Pinpoint the cell where the given text exists, returning its (x, y) midpoint coordinate. 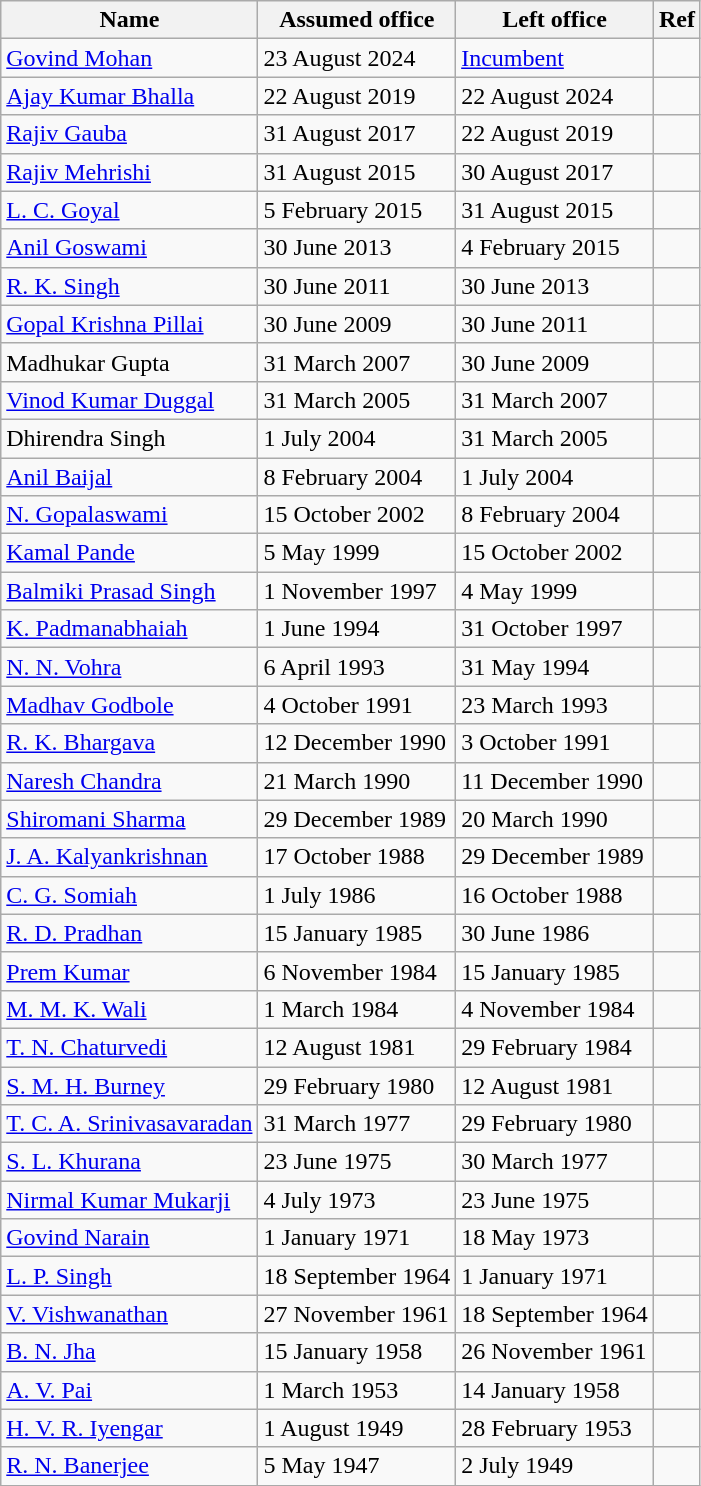
30 June 1986 (555, 933)
T. C. A. Srinivasavaradan (130, 1124)
Rajiv Gauba (130, 134)
31 May 1994 (555, 667)
14 January 1958 (555, 1390)
4 July 1973 (357, 1200)
B. N. Jha (130, 1352)
5 May 1999 (357, 553)
5 May 1947 (357, 1466)
26 November 1961 (555, 1352)
Madhav Godbole (130, 705)
31 October 1997 (555, 629)
1 August 1949 (357, 1428)
Madhukar Gupta (130, 362)
27 November 1961 (357, 1314)
Dhirendra Singh (130, 438)
Ajay Kumar Bhalla (130, 96)
R. K. Singh (130, 286)
Anil Baijal (130, 477)
Left office (555, 20)
Naresh Chandra (130, 781)
S. M. H. Burney (130, 1085)
T. N. Chaturvedi (130, 1047)
6 April 1993 (357, 667)
31 March 1977 (357, 1124)
L. P. Singh (130, 1276)
23 August 2024 (357, 58)
C. G. Somiah (130, 895)
Name (130, 20)
Balmiki Prasad Singh (130, 591)
J. A. Kalyankrishnan (130, 857)
Prem Kumar (130, 971)
Nirmal Kumar Mukarji (130, 1200)
18 May 1973 (555, 1238)
23 March 1993 (555, 705)
R. K. Bhargava (130, 743)
6 November 1984 (357, 971)
31 August 2017 (357, 134)
1 June 1994 (357, 629)
1 July 1986 (357, 895)
20 March 1990 (555, 819)
K. Padmanabhaiah (130, 629)
Shiromani Sharma (130, 819)
1 March 1984 (357, 1009)
A. V. Pai (130, 1390)
N. N. Vohra (130, 667)
V. Vishwanathan (130, 1314)
1 November 1997 (357, 591)
2 July 1949 (555, 1466)
5 February 2015 (357, 210)
11 December 1990 (555, 781)
17 October 1988 (357, 857)
Govind Mohan (130, 58)
22 August 2024 (555, 96)
30 August 2017 (555, 172)
4 February 2015 (555, 248)
4 October 1991 (357, 705)
15 January 1958 (357, 1352)
Ref (676, 20)
16 October 1988 (555, 895)
Assumed office (357, 20)
Gopal Krishna Pillai (130, 324)
4 May 1999 (555, 591)
12 December 1990 (357, 743)
R. N. Banerjee (130, 1466)
R. D. Pradhan (130, 933)
29 February 1984 (555, 1047)
H. V. R. Iyengar (130, 1428)
Vinod Kumar Duggal (130, 400)
Govind Narain (130, 1238)
3 October 1991 (555, 743)
28 February 1953 (555, 1428)
Rajiv Mehrishi (130, 172)
M. M. K. Wali (130, 1009)
Kamal Pande (130, 553)
N. Gopalaswami (130, 515)
1 March 1953 (357, 1390)
S. L. Khurana (130, 1162)
21 March 1990 (357, 781)
Anil Goswami (130, 248)
30 March 1977 (555, 1162)
L. C. Goyal (130, 210)
4 November 1984 (555, 1009)
Incumbent (555, 58)
